Find where the given text appears and provide that cell's center as [x, y] coordinate. 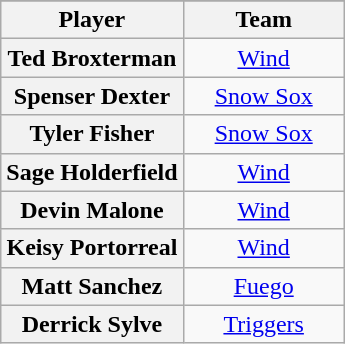
Spenser Dexter [92, 96]
Sage Holderfield [92, 172]
Triggers [264, 324]
Keisy Portorreal [92, 248]
Devin Malone [92, 210]
Fuego [264, 286]
Player [92, 20]
Ted Broxterman [92, 58]
Tyler Fisher [92, 134]
Matt Sanchez [92, 286]
Team [264, 20]
Derrick Sylve [92, 324]
